Detect which cell encompasses the target text, then output its (x, y) center coordinate. 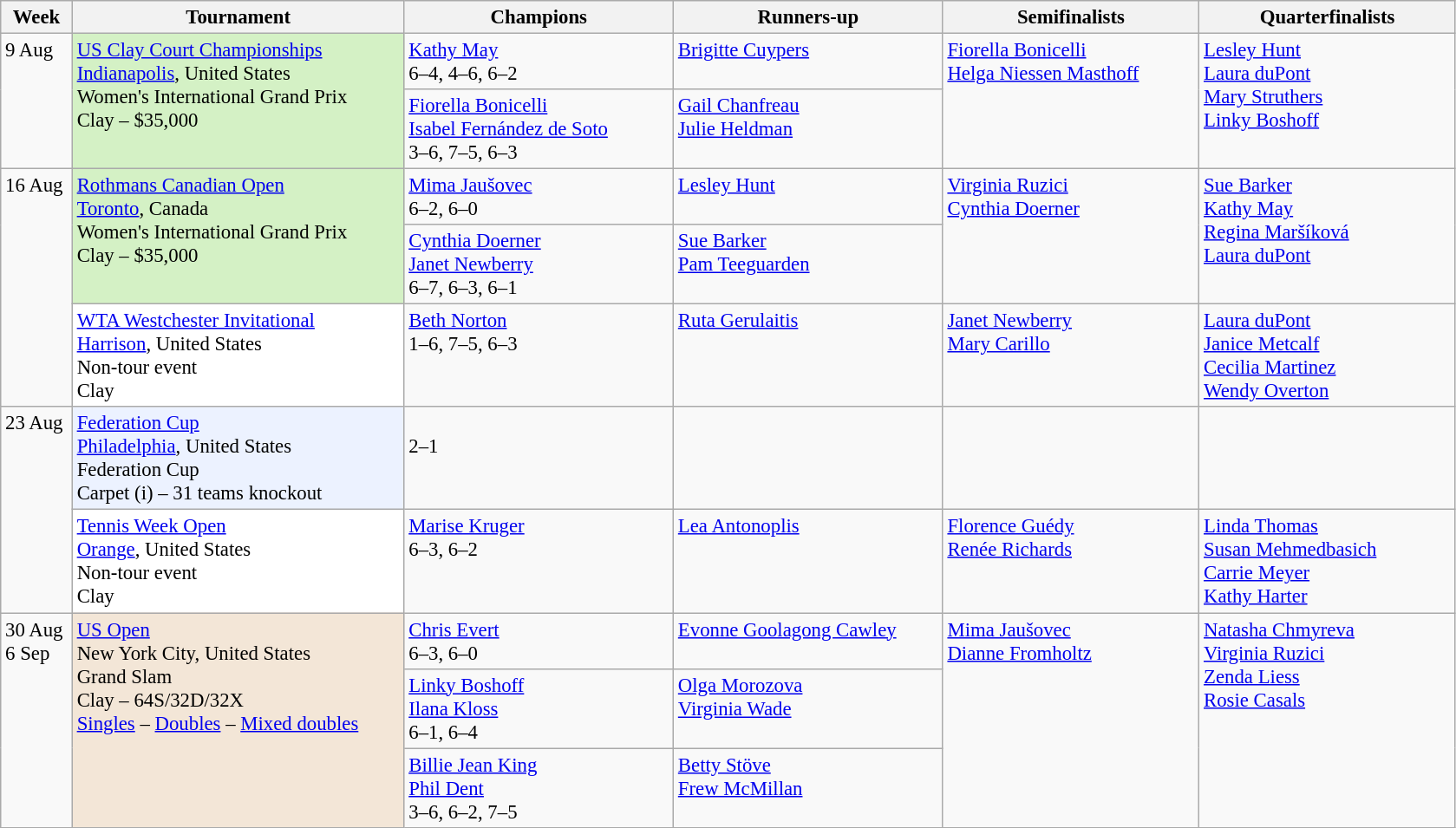
US Clay Court Championships Indianapolis, United StatesWomen's International Grand PrixClay – $35,000 (238, 101)
Linky Boshoff Ilana Kloss6–1, 6–4 (539, 708)
2–1 (539, 460)
Lea Antonoplis (808, 562)
Brigitte Cuypers (808, 62)
Mima Jaušovec6–2, 6–0 (539, 198)
Lesley Hunt Laura duPont Mary Struthers Linky Boshoff (1328, 101)
Beth Norton1–6, 7–5, 6–3 (539, 355)
Gail Chanfreau Julie Heldman (808, 129)
US Open New York City, United StatesGrand SlamClay – 64S/32D/32XSingles – Doubles – Mixed doubles (238, 720)
Evonne Goolagong Cawley (808, 642)
WTA Westchester Invitational Harrison, United StatesNon-tour eventClay (238, 355)
Janet Newberry Mary Carillo (1071, 355)
Rothmans Canadian Open Toronto, CanadaWomen's International Grand PrixClay – $35,000 (238, 237)
Fiorella Bonicelli Helga Niessen Masthoff (1071, 101)
Florence Guédy Renée Richards (1071, 562)
Runners-up (808, 17)
Olga Morozova Virginia Wade (808, 708)
Marise Kruger6–3, 6–2 (539, 562)
Champions (539, 17)
Tennis Week Open Orange, United StatesNon-tour eventClay (238, 562)
30 Aug6 Sep (36, 720)
Natasha Chmyreva Virginia Ruzici Zenda Liess Rosie Casals (1328, 720)
Fiorella Bonicelli Isabel Fernández de Soto3–6, 7–5, 6–3 (539, 129)
Virginia Ruzici Cynthia Doerner (1071, 237)
Quarterfinalists (1328, 17)
Cynthia Doerner Janet Newberry6–7, 6–3, 6–1 (539, 264)
Betty Stöve Frew McMillan (808, 788)
Sue Barker Kathy May Regina Maršíková Laura duPont (1328, 237)
Laura duPont Janice Metcalf Cecilia Martinez Wendy Overton (1328, 355)
Chris Evert6–3, 6–0 (539, 642)
Semifinalists (1071, 17)
Week (36, 17)
Sue Barker Pam Teeguarden (808, 264)
Billie Jean King Phil Dent3–6, 6–2, 7–5 (539, 788)
Tournament (238, 17)
16 Aug (36, 288)
Ruta Gerulaitis (808, 355)
23 Aug (36, 510)
Kathy May6–4, 4–6, 6–2 (539, 62)
9 Aug (36, 101)
Federation Cup Philadelphia, United StatesFederation CupCarpet (i) – 31 teams knockout (238, 460)
Linda Thomas Susan Mehmedbasich Carrie Meyer Kathy Harter (1328, 562)
Mima Jaušovec Dianne Fromholtz (1071, 720)
Lesley Hunt (808, 198)
